Extract the [X, Y] coordinate from the center of the cell holding the provided text.  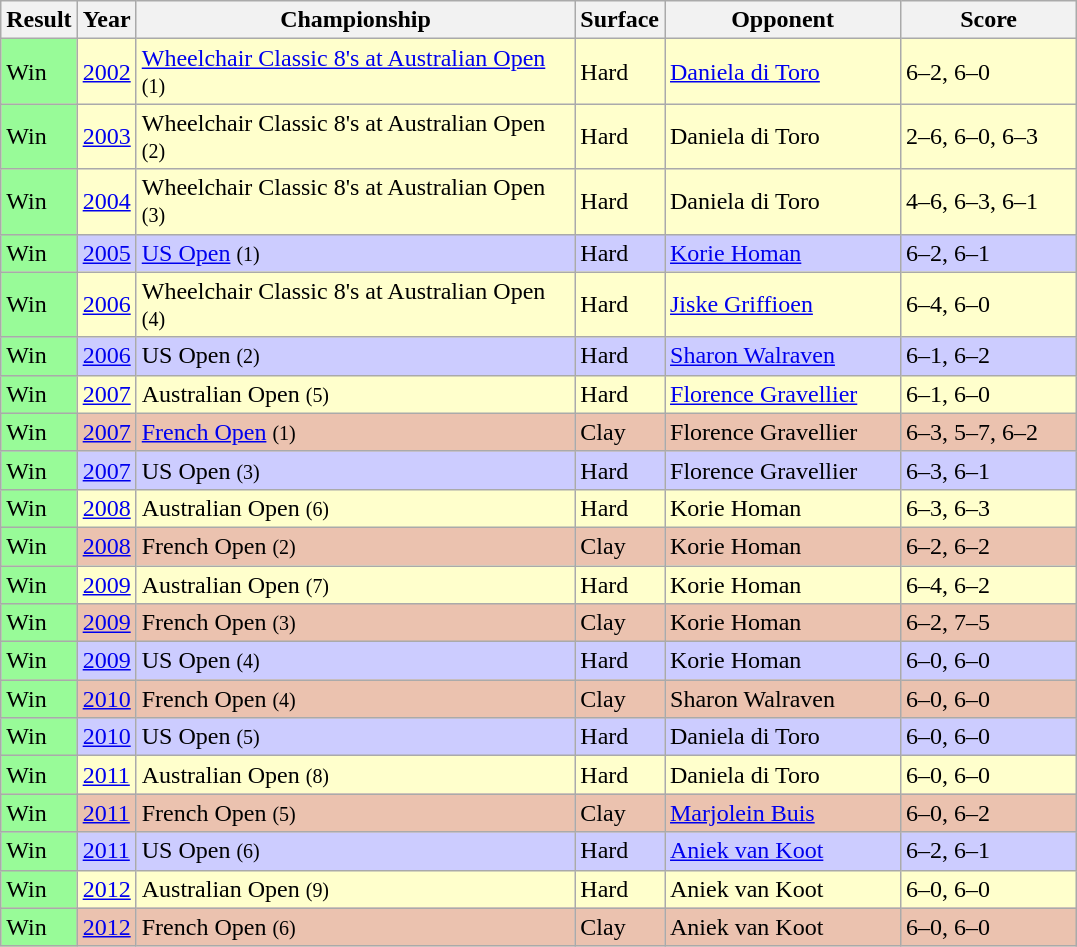
2005 [106, 253]
US Open (1) [356, 253]
French Open (2) [356, 546]
US Open (2) [356, 356]
Australian Open (5) [356, 394]
Australian Open (6) [356, 508]
Championship [356, 20]
Australian Open (7) [356, 585]
US Open (4) [356, 661]
French Open (4) [356, 699]
2002 [106, 72]
Wheelchair Classic 8's at Australian Open (1) [356, 72]
2003 [106, 136]
6–3, 5–7, 6–2 [989, 432]
6–4, 6–2 [989, 585]
Surface [620, 20]
Year [106, 20]
6–0, 6–2 [989, 813]
US Open (3) [356, 470]
2–6, 6–0, 6–3 [989, 136]
French Open (1) [356, 432]
Wheelchair Classic 8's at Australian Open (2) [356, 136]
Opponent [782, 20]
French Open (3) [356, 623]
Jiske Griffioen [782, 304]
6–2, 7–5 [989, 623]
French Open (5) [356, 813]
French Open (6) [356, 927]
Marjolein Buis [782, 813]
6–1, 6–0 [989, 394]
Australian Open (8) [356, 775]
Wheelchair Classic 8's at Australian Open (3) [356, 202]
US Open (5) [356, 737]
US Open (6) [356, 851]
6–3, 6–1 [989, 470]
Australian Open (9) [356, 889]
Result [39, 20]
Wheelchair Classic 8's at Australian Open (4) [356, 304]
4–6, 6–3, 6–1 [989, 202]
6–2, 6–2 [989, 546]
Score [989, 20]
6–1, 6–2 [989, 356]
6–3, 6–3 [989, 508]
6–2, 6–0 [989, 72]
6–4, 6–0 [989, 304]
2004 [106, 202]
